For the text-containing cell, return its midpoint in (x, y) coordinate format. 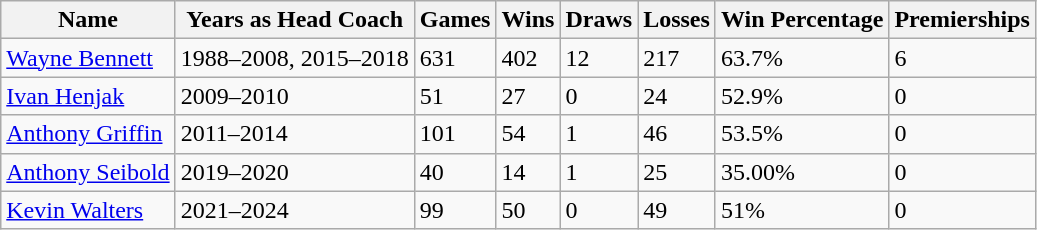
2019–2020 (294, 172)
49 (677, 210)
35.00% (802, 172)
Years as Head Coach (294, 20)
53.5% (802, 134)
51 (455, 96)
40 (455, 172)
Name (88, 20)
Anthony Seibold (88, 172)
2011–2014 (294, 134)
Ivan Henjak (88, 96)
Win Percentage (802, 20)
12 (599, 58)
14 (528, 172)
24 (677, 96)
52.9% (802, 96)
2009–2010 (294, 96)
Premierships (962, 20)
50 (528, 210)
46 (677, 134)
101 (455, 134)
217 (677, 58)
631 (455, 58)
6 (962, 58)
402 (528, 58)
63.7% (802, 58)
51% (802, 210)
Anthony Griffin (88, 134)
25 (677, 172)
Draws (599, 20)
99 (455, 210)
Kevin Walters (88, 210)
1988–2008, 2015–2018 (294, 58)
2021–2024 (294, 210)
Games (455, 20)
Wins (528, 20)
54 (528, 134)
Losses (677, 20)
Wayne Bennett (88, 58)
27 (528, 96)
